Determine the [X, Y] coordinate at the center of the cell enclosing the given text.  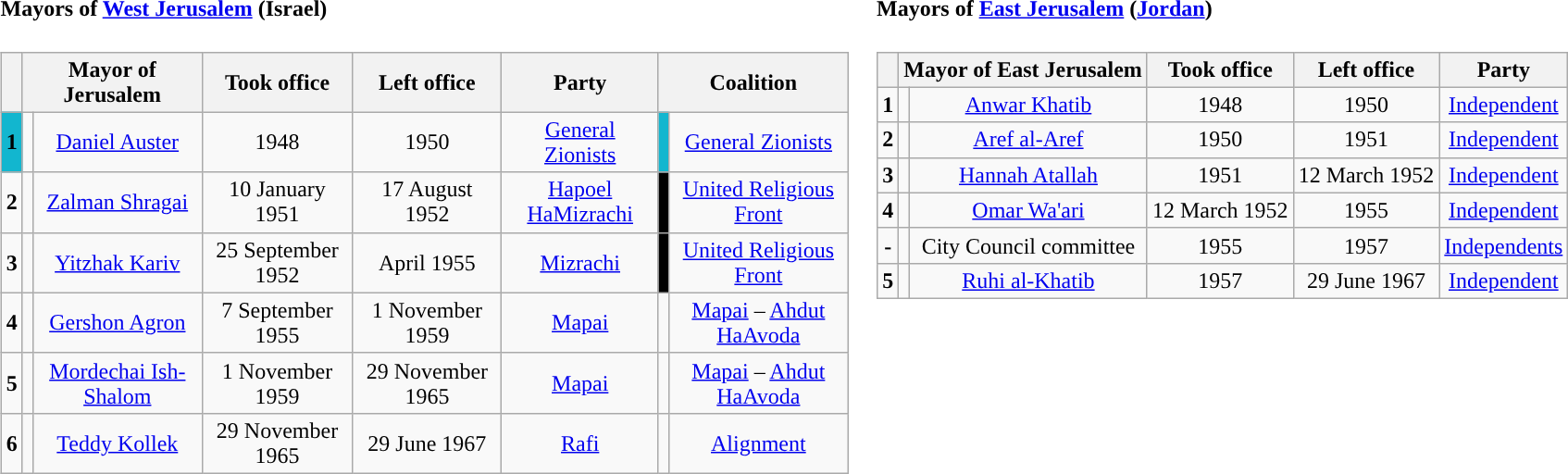
Mayor of Jerusalem [112, 81]
25 September 1952 [278, 263]
Aref al-Aref [1029, 140]
17 August 1952 [428, 202]
Teddy Kollek [117, 443]
City Council committee [1029, 245]
Zalman Shragai [117, 202]
Coalition [753, 81]
Mayor of East Jerusalem [1024, 69]
Yitzhak Kariv [117, 263]
10 January 1951 [278, 202]
7 September 1955 [278, 322]
Hannah Atallah [1029, 175]
- [889, 245]
6 [11, 443]
Mordechai Ish-Shalom [117, 383]
April 1955 [428, 263]
Anwar Khatib [1029, 105]
Alignment [758, 443]
Gershon Agron [117, 322]
Ruhi al-Khatib [1029, 281]
Daniel Auster [117, 143]
Rafi [579, 443]
Independents [1503, 245]
Omar Wa'ari [1029, 210]
Hapoel HaMizrachi [579, 202]
Mizrachi [579, 263]
